Identify which cell holds the provided text, then report its (X, Y) central coordinate. 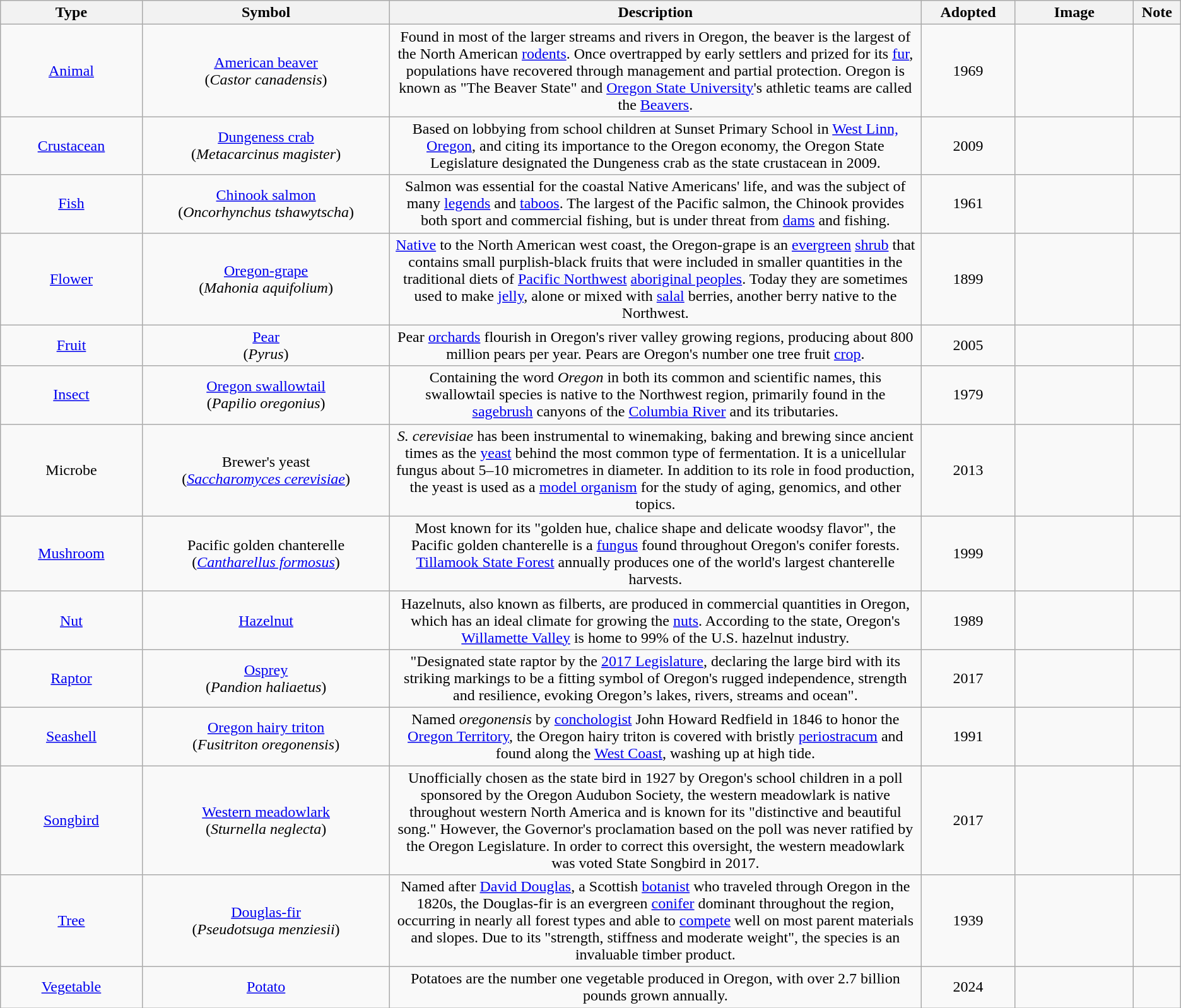
Flower (71, 279)
2005 (968, 346)
Symbol (266, 13)
Osprey(Pandion haliaetus) (266, 678)
Mushroom (71, 554)
Potato (266, 988)
Tree (71, 921)
Adopted (968, 13)
Pacific golden chanterelle(Cantharellus formosus) (266, 554)
Fish (71, 204)
Chinook salmon(Oncorhynchus tshawytscha) (266, 204)
2009 (968, 146)
Description (655, 13)
2013 (968, 470)
Note (1157, 13)
Insect (71, 395)
1939 (968, 921)
Oregon-grape(Mahonia aquifolium) (266, 279)
American beaver(Castor canadensis) (266, 71)
1999 (968, 554)
Microbe (71, 470)
1989 (968, 620)
Douglas-fir(Pseudotsuga menziesii) (266, 921)
Type (71, 13)
Vegetable (71, 988)
Western meadowlark(Sturnella neglecta) (266, 820)
2024 (968, 988)
Brewer's yeast(Saccharomyces cerevisiae) (266, 470)
1899 (968, 279)
Oregon swallowtail(Papilio oregonius) (266, 395)
Potatoes are the number one vegetable produced in Oregon, with over 2.7 billion pounds grown annually. (655, 988)
Nut (71, 620)
Animal (71, 71)
1969 (968, 71)
Hazelnut (266, 620)
1961 (968, 204)
Dungeness crab(Metacarcinus magister) (266, 146)
Crustacean (71, 146)
Image (1074, 13)
Raptor (71, 678)
Oregon hairy triton(Fusitriton oregonensis) (266, 736)
1991 (968, 736)
Fruit (71, 346)
Songbird (71, 820)
1979 (968, 395)
Pear(Pyrus) (266, 346)
Seashell (71, 736)
